Output the [X, Y] coordinate of the center of the cell containing the given text.  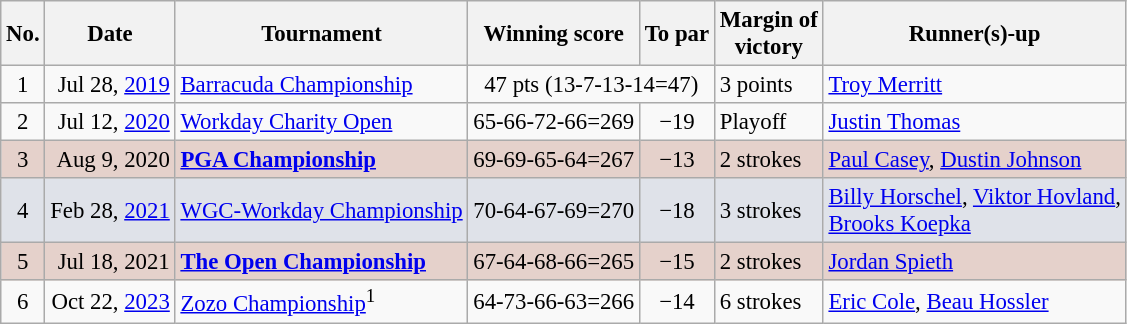
Jul 28, 2019 [110, 85]
3 strokes [768, 210]
Troy Merritt [974, 85]
69-69-65-64=267 [554, 160]
To par [676, 34]
PGA Championship [322, 160]
70-64-67-69=270 [554, 210]
6 [23, 301]
Runner(s)-up [974, 34]
−15 [676, 262]
WGC-Workday Championship [322, 210]
65-66-72-66=269 [554, 122]
Oct 22, 2023 [110, 301]
−18 [676, 210]
Paul Casey, Dustin Johnson [974, 160]
5 [23, 262]
Winning score [554, 34]
Tournament [322, 34]
Jul 12, 2020 [110, 122]
Eric Cole, Beau Hossler [974, 301]
3 [23, 160]
6 strokes [768, 301]
Billy Horschel, Viktor Hovland, Brooks Koepka [974, 210]
Aug 9, 2020 [110, 160]
Margin ofvictory [768, 34]
3 points [768, 85]
−13 [676, 160]
2 [23, 122]
Jordan Spieth [974, 262]
Justin Thomas [974, 122]
Zozo Championship1 [322, 301]
47 pts (13-7-13-14=47) [591, 85]
1 [23, 85]
64-73-66-63=266 [554, 301]
67-64-68-66=265 [554, 262]
No. [23, 34]
The Open Championship [322, 262]
Barracuda Championship [322, 85]
Workday Charity Open [322, 122]
−19 [676, 122]
Jul 18, 2021 [110, 262]
Playoff [768, 122]
Feb 28, 2021 [110, 210]
−14 [676, 301]
Date [110, 34]
4 [23, 210]
